Extract the (X, Y) coordinate from the center of the cell holding the provided text.  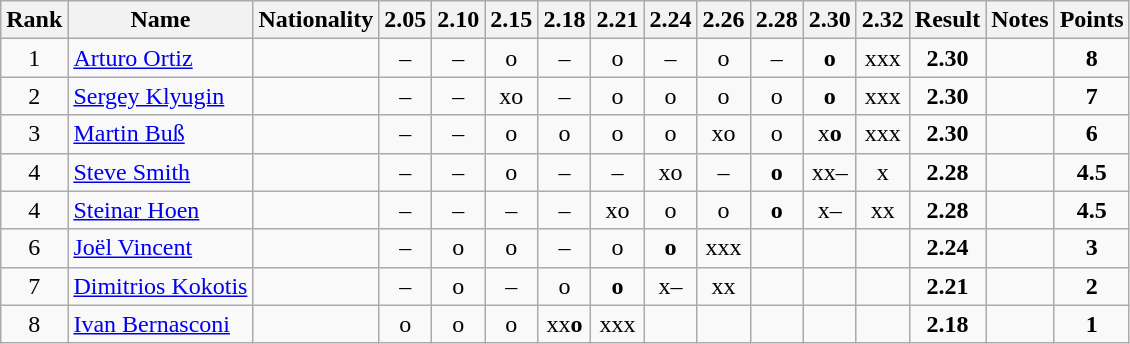
Dimitrios Kokotis (160, 286)
2.10 (458, 20)
2.32 (882, 20)
2.26 (724, 20)
Arturo Ortiz (160, 58)
xxo (564, 324)
Martin Buß (160, 134)
Name (160, 20)
Rank (34, 20)
2.05 (406, 20)
Notes (1020, 20)
2.15 (512, 20)
Sergey Klyugin (160, 96)
xx– (830, 172)
Joël Vincent (160, 248)
Steinar Hoen (160, 210)
Ivan Bernasconi (160, 324)
Points (1092, 20)
Steve Smith (160, 172)
Nationality (316, 20)
x (882, 172)
Result (947, 20)
